Return [x, y] of the center of cell containing provided text 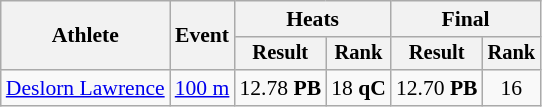
18 qC [358, 88]
Heats [312, 19]
Athlete [86, 36]
12.78 PB [280, 88]
Final [466, 19]
Event [202, 36]
12.70 PB [437, 88]
16 [512, 88]
Deslorn Lawrence [86, 88]
100 m [202, 88]
